For the text-containing cell, return its midpoint in [X, Y] coordinate format. 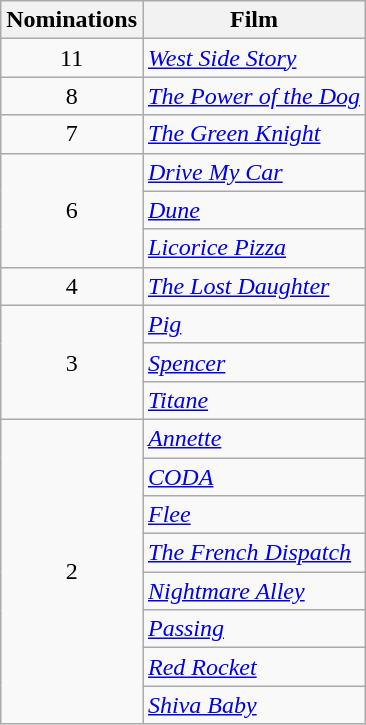
The Power of the Dog [254, 96]
Nightmare Alley [254, 591]
3 [72, 362]
CODA [254, 477]
Shiva Baby [254, 705]
The French Dispatch [254, 553]
Film [254, 20]
West Side Story [254, 58]
Flee [254, 515]
Drive My Car [254, 172]
The Green Knight [254, 134]
Nominations [72, 20]
Dune [254, 210]
Passing [254, 629]
Licorice Pizza [254, 248]
7 [72, 134]
11 [72, 58]
Pig [254, 324]
Annette [254, 438]
The Lost Daughter [254, 286]
4 [72, 286]
8 [72, 96]
6 [72, 210]
Titane [254, 400]
Spencer [254, 362]
Red Rocket [254, 667]
2 [72, 571]
